Return (X, Y) of the center of cell containing provided text 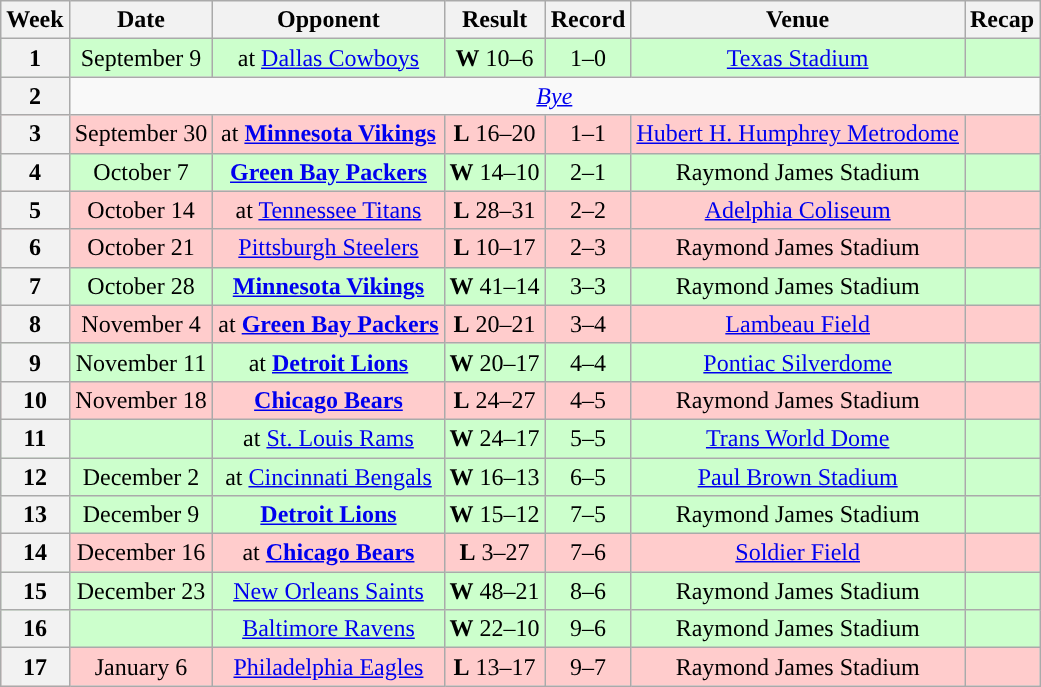
Recap (1002, 20)
at Chicago Bears (328, 553)
2–3 (588, 248)
at St. Louis Rams (328, 438)
at Tennessee Titans (328, 210)
1 (35, 58)
October 21 (141, 248)
Bye (554, 96)
Detroit Lions (328, 515)
Record (588, 20)
L 16–20 (494, 134)
November 18 (141, 400)
6–5 (588, 477)
at Detroit Lions (328, 362)
8 (35, 324)
Paul Brown Stadium (798, 477)
Lambeau Field (798, 324)
Philadelphia Eagles (328, 667)
W 10–6 (494, 58)
Result (494, 20)
4–5 (588, 400)
3–3 (588, 286)
Green Bay Packers (328, 172)
W 24–17 (494, 438)
6 (35, 248)
Baltimore Ravens (328, 629)
November 4 (141, 324)
at Cincinnati Bengals (328, 477)
15 (35, 591)
14 (35, 553)
17 (35, 667)
W 48–21 (494, 591)
Pontiac Silverdome (798, 362)
W 15–12 (494, 515)
December 9 (141, 515)
9–7 (588, 667)
W 22–10 (494, 629)
13 (35, 515)
W 20–17 (494, 362)
5–5 (588, 438)
October 14 (141, 210)
7 (35, 286)
16 (35, 629)
4 (35, 172)
W 14–10 (494, 172)
at Minnesota Vikings (328, 134)
December 16 (141, 553)
7–5 (588, 515)
at Dallas Cowboys (328, 58)
Venue (798, 20)
October 7 (141, 172)
W 41–14 (494, 286)
November 11 (141, 362)
September 30 (141, 134)
12 (35, 477)
Opponent (328, 20)
September 9 (141, 58)
9 (35, 362)
7–6 (588, 553)
Pittsburgh Steelers (328, 248)
Chicago Bears (328, 400)
L 10–17 (494, 248)
Hubert H. Humphrey Metrodome (798, 134)
Trans World Dome (798, 438)
9–6 (588, 629)
5 (35, 210)
2–1 (588, 172)
New Orleans Saints (328, 591)
October 28 (141, 286)
Minnesota Vikings (328, 286)
Adelphia Coliseum (798, 210)
4–4 (588, 362)
3 (35, 134)
January 6 (141, 667)
Week (35, 20)
2 (35, 96)
10 (35, 400)
L 3–27 (494, 553)
L 20–21 (494, 324)
L 13–17 (494, 667)
Texas Stadium (798, 58)
1–1 (588, 134)
Soldier Field (798, 553)
2–2 (588, 210)
1–0 (588, 58)
at Green Bay Packers (328, 324)
3–4 (588, 324)
W 16–13 (494, 477)
L 28–31 (494, 210)
Date (141, 20)
11 (35, 438)
December 23 (141, 591)
8–6 (588, 591)
L 24–27 (494, 400)
December 2 (141, 477)
